Capture the cell that displays the provided text and extract its [x, y] central coordinate. 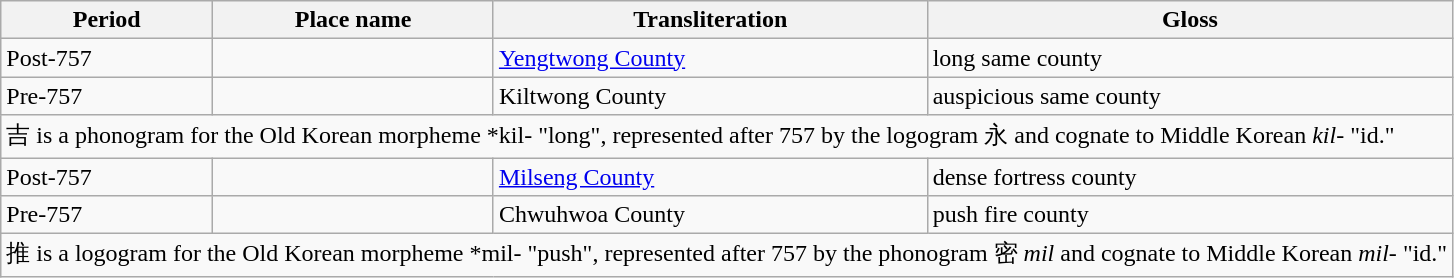
Chwuhwoa County [710, 215]
吉 is a phonogram for the Old Korean morpheme *kil- "long", represented after 757 by the logogram 永 and cognate to Middle Korean kil- "id." [727, 136]
Kiltwong County [710, 96]
push fire county [1190, 215]
Period [107, 20]
auspicious same county [1190, 96]
long same county [1190, 58]
Milseng County [710, 177]
Transliteration [710, 20]
Yengtwong County [710, 58]
推 is a logogram for the Old Korean morpheme *mil- "push", represented after 757 by the phonogram 密 mil and cognate to Middle Korean mil- "id." [727, 256]
Gloss [1190, 20]
Place name [354, 20]
dense fortress county [1190, 177]
